Locate the cell with the specified text and output its [X, Y] center coordinate. 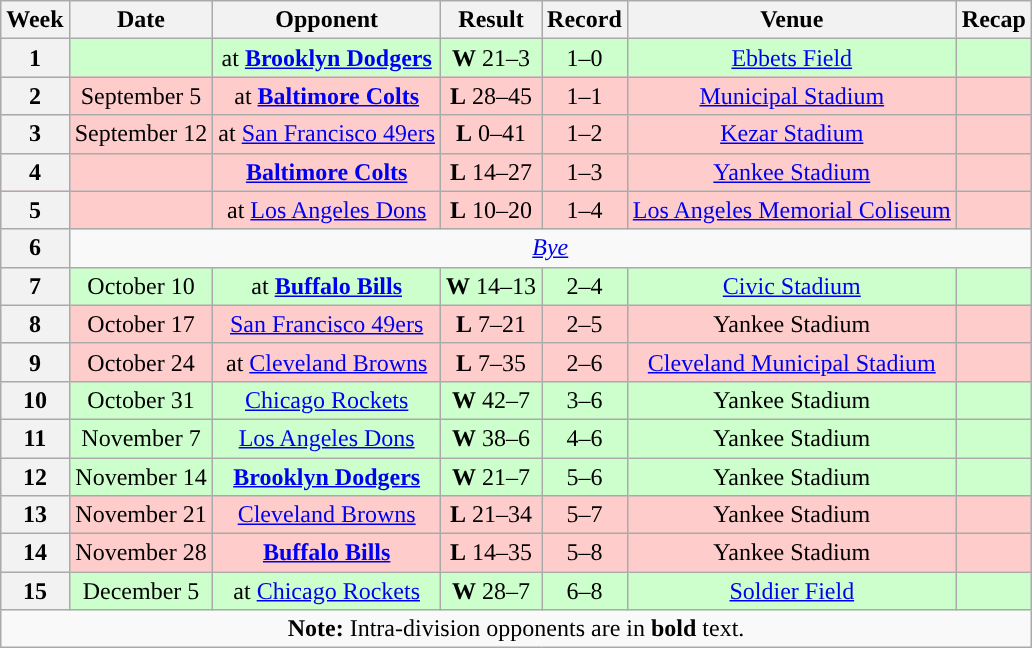
W 14–13 [492, 286]
Soldier Field [792, 591]
December 5 [141, 591]
2–6 [585, 362]
at Brooklyn Dodgers [327, 58]
5–6 [585, 477]
Result [492, 20]
W 21–3 [492, 58]
L 21–34 [492, 515]
14 [35, 553]
at San Francisco 49ers [327, 134]
November 21 [141, 515]
7 [35, 286]
W 38–6 [492, 438]
L 7–21 [492, 324]
October 24 [141, 362]
Los Angeles Dons [327, 438]
9 [35, 362]
5–8 [585, 553]
1–3 [585, 172]
8 [35, 324]
at Baltimore Colts [327, 96]
6 [35, 248]
5–7 [585, 515]
1–4 [585, 210]
at Chicago Rockets [327, 591]
Cleveland Municipal Stadium [792, 362]
5 [35, 210]
2 [35, 96]
Brooklyn Dodgers [327, 477]
W 42–7 [492, 400]
2–5 [585, 324]
L 28–45 [492, 96]
12 [35, 477]
November 7 [141, 438]
L 14–27 [492, 172]
Municipal Stadium [792, 96]
L 10–20 [492, 210]
13 [35, 515]
October 31 [141, 400]
1–0 [585, 58]
October 10 [141, 286]
6–8 [585, 591]
3 [35, 134]
1–1 [585, 96]
Kezar Stadium [792, 134]
L 0–41 [492, 134]
10 [35, 400]
September 12 [141, 134]
October 17 [141, 324]
Los Angeles Memorial Coliseum [792, 210]
Civic Stadium [792, 286]
Week [35, 20]
L 7–35 [492, 362]
15 [35, 591]
Chicago Rockets [327, 400]
L 14–35 [492, 553]
Buffalo Bills [327, 553]
W 21–7 [492, 477]
11 [35, 438]
1 [35, 58]
Bye [550, 248]
at Cleveland Browns [327, 362]
4 [35, 172]
4–6 [585, 438]
November 14 [141, 477]
September 5 [141, 96]
3–6 [585, 400]
Cleveland Browns [327, 515]
1–2 [585, 134]
at Buffalo Bills [327, 286]
Note: Intra-division opponents are in bold text. [516, 629]
Baltimore Colts [327, 172]
Venue [792, 20]
Date [141, 20]
Recap [994, 20]
November 28 [141, 553]
San Francisco 49ers [327, 324]
at Los Angeles Dons [327, 210]
Opponent [327, 20]
W 28–7 [492, 591]
Ebbets Field [792, 58]
Record [585, 20]
2–4 [585, 286]
